Return [X, Y] of the center of cell containing provided text 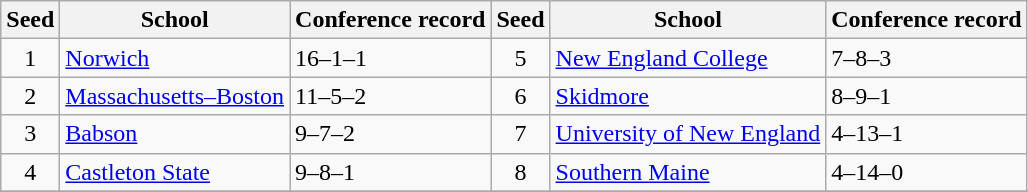
1 [30, 58]
Southern Maine [688, 172]
Norwich [175, 58]
6 [520, 96]
Skidmore [688, 96]
7 [520, 134]
5 [520, 58]
Castleton State [175, 172]
New England College [688, 58]
8 [520, 172]
9–7–2 [390, 134]
2 [30, 96]
Babson [175, 134]
3 [30, 134]
4–14–0 [926, 172]
4–13–1 [926, 134]
Massachusetts–Boston [175, 96]
11–5–2 [390, 96]
8–9–1 [926, 96]
7–8–3 [926, 58]
4 [30, 172]
9–8–1 [390, 172]
16–1–1 [390, 58]
University of New England [688, 134]
